From the cell containing the given text, extract its center point as [X, Y] coordinate. 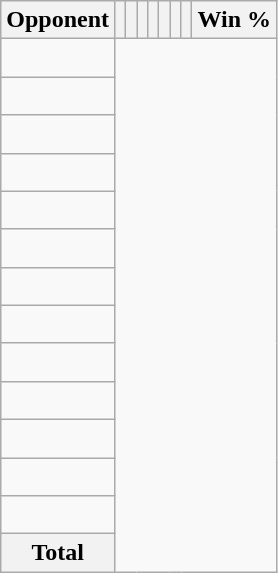
Win % [234, 20]
Total [58, 553]
Opponent [58, 20]
